Return the [X, Y] coordinate for the center point of the cell that contains the specified text.  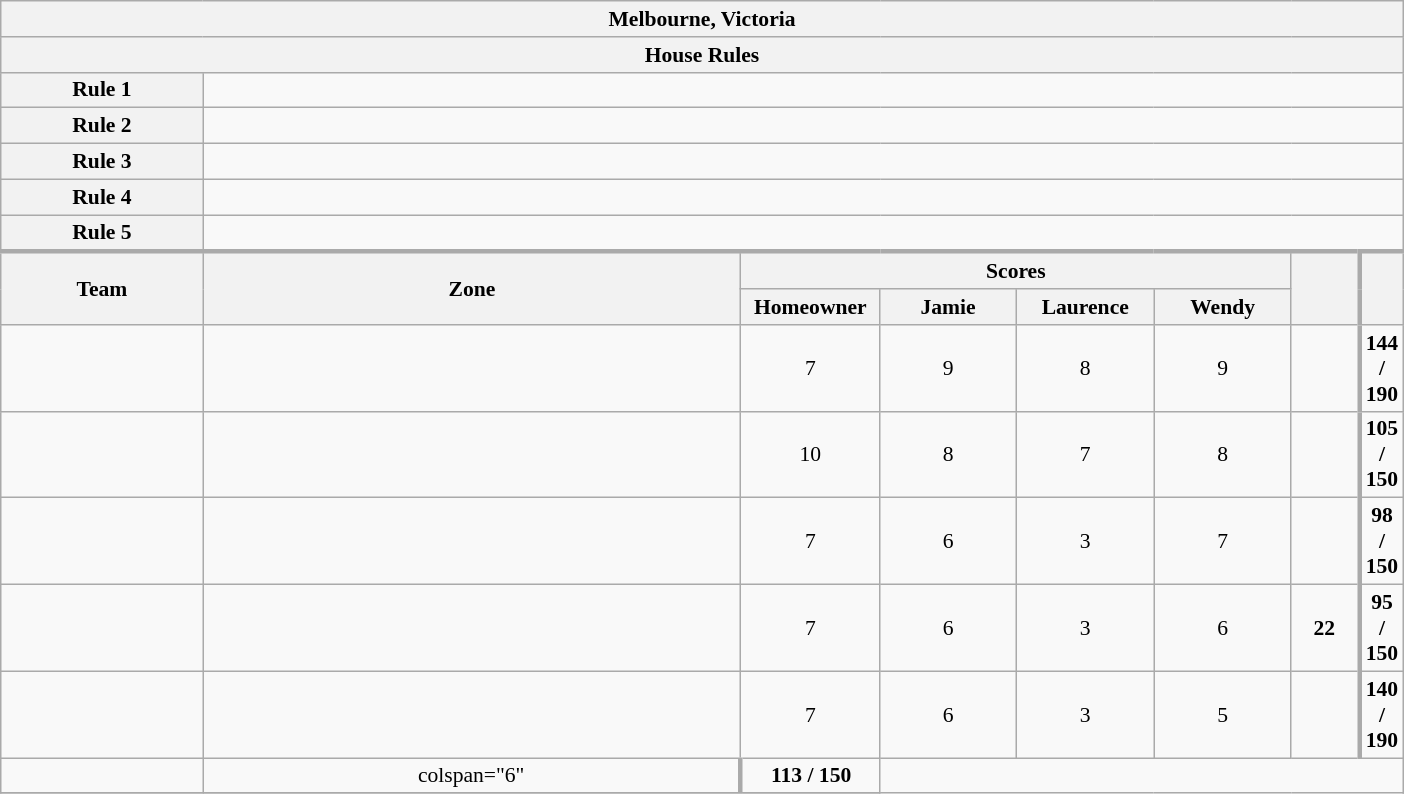
95 / 150 [1381, 628]
Rule 3 [102, 162]
10 [810, 454]
Melbourne, Victoria [702, 19]
Jamie [948, 307]
Zone [472, 288]
Rule 5 [102, 234]
105 / 150 [1381, 454]
144 / 190 [1381, 368]
98 / 150 [1381, 542]
Wendy [1222, 307]
Scores [1016, 270]
Laurence [1085, 307]
Homeowner [810, 307]
House Rules [702, 55]
Rule 1 [102, 90]
113 / 150 [810, 776]
5 [1222, 714]
Rule 4 [102, 197]
colspan="6" [472, 776]
Rule 2 [102, 126]
Team [102, 288]
22 [1325, 628]
140 / 190 [1381, 714]
